Return [x, y] of the center of cell containing provided text 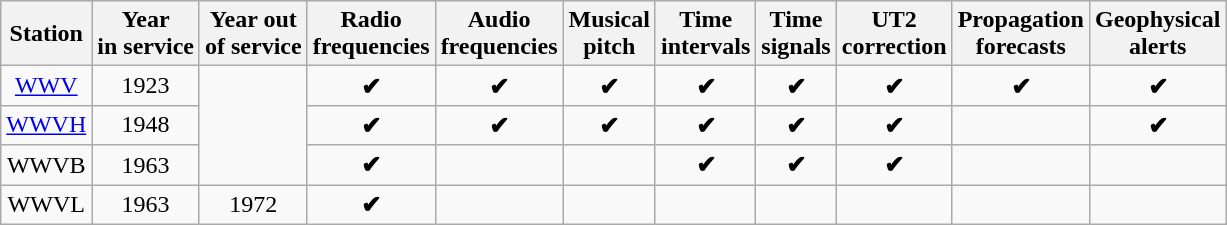
Audiofrequencies [499, 34]
WWVH [46, 125]
Station [46, 34]
1923 [146, 86]
1972 [253, 204]
1948 [146, 125]
Musicalpitch [609, 34]
Propagationforecasts [1020, 34]
WWVB [46, 165]
Year outof service [253, 34]
Geophysicalalerts [1157, 34]
Timeintervals [705, 34]
WWV [46, 86]
UT2correction [894, 34]
WWVL [46, 204]
Radiofrequencies [371, 34]
Timesignals [796, 34]
Yearin service [146, 34]
